For the text-containing cell, return its midpoint in (x, y) coordinate format. 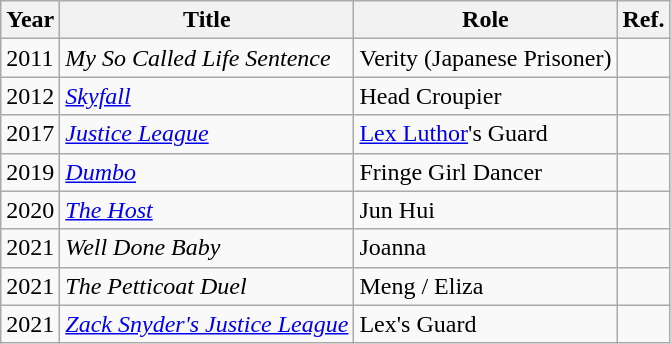
Lex Luthor's Guard (486, 134)
The Petticoat Duel (207, 286)
Jun Hui (486, 210)
Role (486, 20)
Head Croupier (486, 96)
2017 (30, 134)
2011 (30, 58)
Zack Snyder's Justice League (207, 324)
2019 (30, 172)
Meng / Eliza (486, 286)
Ref. (644, 20)
Skyfall (207, 96)
Verity (Japanese Prisoner) (486, 58)
2012 (30, 96)
Title (207, 20)
Dumbo (207, 172)
2020 (30, 210)
My So Called Life Sentence (207, 58)
Year (30, 20)
Joanna (486, 248)
Well Done Baby (207, 248)
Justice League (207, 134)
Fringe Girl Dancer (486, 172)
Lex's Guard (486, 324)
The Host (207, 210)
